Find where the given text appears and provide that cell's center as [x, y] coordinate. 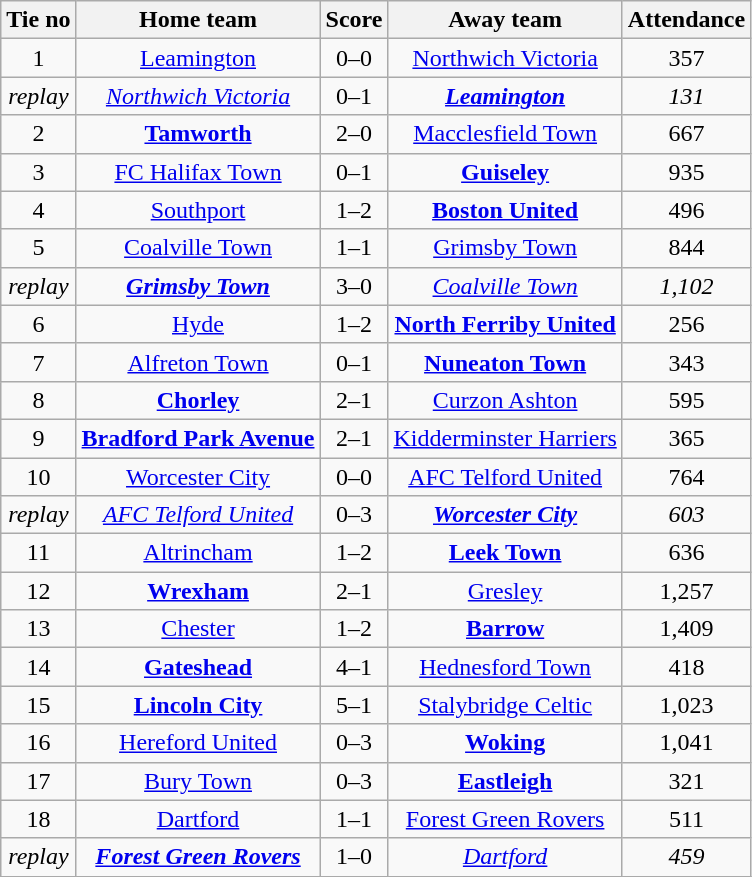
Kidderminster Harriers [505, 438]
16 [38, 743]
13 [38, 629]
Altrincham [198, 553]
Nuneaton Town [505, 362]
Attendance [686, 20]
935 [686, 172]
Gateshead [198, 667]
Tie no [38, 20]
3 [38, 172]
1,257 [686, 591]
4 [38, 210]
496 [686, 210]
5 [38, 248]
4–1 [354, 667]
6 [38, 324]
1,041 [686, 743]
North Ferriby United [505, 324]
131 [686, 96]
Eastleigh [505, 781]
Chester [198, 629]
Barrow [505, 629]
764 [686, 477]
2–0 [354, 134]
Stalybridge Celtic [505, 705]
10 [38, 477]
2 [38, 134]
1 [38, 58]
Wrexham [198, 591]
1,023 [686, 705]
11 [38, 553]
Boston United [505, 210]
17 [38, 781]
Bradford Park Avenue [198, 438]
844 [686, 248]
12 [38, 591]
603 [686, 515]
Home team [198, 20]
14 [38, 667]
18 [38, 819]
1,102 [686, 286]
Hyde [198, 324]
FC Halifax Town [198, 172]
Hednesford Town [505, 667]
8 [38, 400]
511 [686, 819]
Guiseley [505, 172]
418 [686, 667]
3–0 [354, 286]
Gresley [505, 591]
Southport [198, 210]
667 [686, 134]
Score [354, 20]
15 [38, 705]
Macclesfield Town [505, 134]
Away team [505, 20]
321 [686, 781]
459 [686, 857]
595 [686, 400]
1–0 [354, 857]
357 [686, 58]
636 [686, 553]
Leek Town [505, 553]
Hereford United [198, 743]
256 [686, 324]
1,409 [686, 629]
Chorley [198, 400]
343 [686, 362]
Tamworth [198, 134]
7 [38, 362]
Curzon Ashton [505, 400]
Lincoln City [198, 705]
Alfreton Town [198, 362]
5–1 [354, 705]
Woking [505, 743]
9 [38, 438]
Bury Town [198, 781]
365 [686, 438]
